Capture the cell that displays the provided text and extract its [x, y] central coordinate. 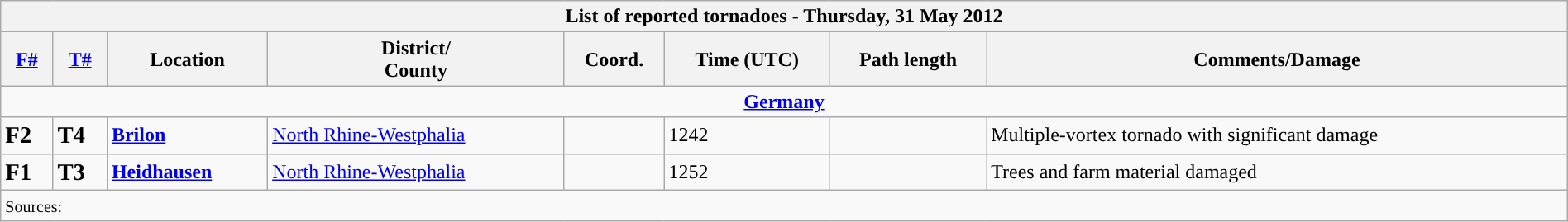
Multiple-vortex tornado with significant damage [1277, 135]
F2 [26, 135]
Sources: [784, 205]
F# [26, 59]
Time (UTC) [747, 59]
Coord. [614, 59]
Trees and farm material damaged [1277, 172]
Heidhausen [187, 172]
Path length [908, 59]
Brilon [187, 135]
Comments/Damage [1277, 59]
T# [80, 59]
District/County [416, 59]
List of reported tornadoes - Thursday, 31 May 2012 [784, 17]
Germany [784, 102]
Location [187, 59]
T4 [80, 135]
1242 [747, 135]
1252 [747, 172]
T3 [80, 172]
F1 [26, 172]
